Detect which cell encompasses the target text, then output its (X, Y) center coordinate. 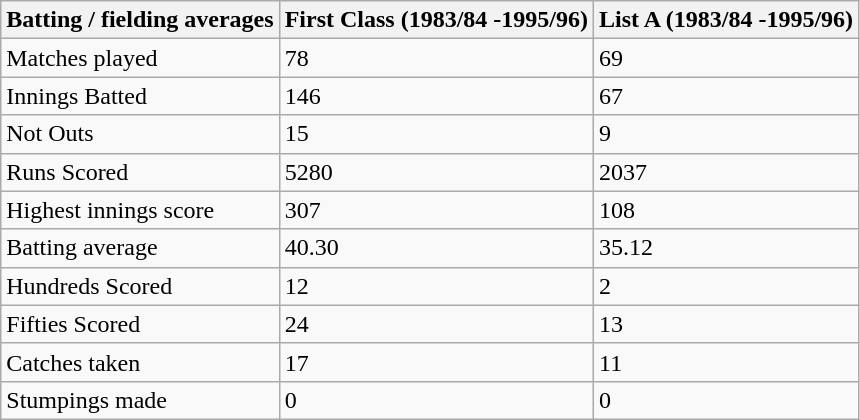
List A (1983/84 -1995/96) (726, 20)
307 (436, 210)
Batting / fielding averages (140, 20)
35.12 (726, 248)
Batting average (140, 248)
17 (436, 362)
Hundreds Scored (140, 286)
15 (436, 134)
Fifties Scored (140, 324)
11 (726, 362)
2 (726, 286)
108 (726, 210)
146 (436, 96)
69 (726, 58)
12 (436, 286)
Catches taken (140, 362)
Innings Batted (140, 96)
First Class (1983/84 -1995/96) (436, 20)
78 (436, 58)
Highest innings score (140, 210)
9 (726, 134)
40.30 (436, 248)
Not Outs (140, 134)
67 (726, 96)
Matches played (140, 58)
24 (436, 324)
Stumpings made (140, 400)
Runs Scored (140, 172)
2037 (726, 172)
13 (726, 324)
5280 (436, 172)
